Return the [x, y] coordinate for the center point of the cell that contains the specified text.  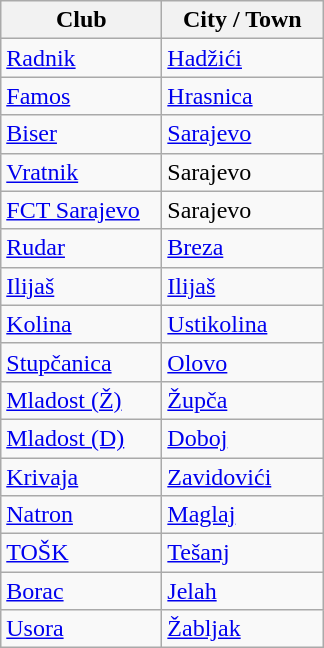
Radnik [82, 58]
Mladost (Ž) [82, 400]
Zavidovići [242, 477]
Usora [82, 629]
Jelah [242, 591]
Tešanj [242, 553]
Kolina [82, 324]
Breza [242, 248]
Vratnik [82, 172]
Mladost (D) [82, 438]
Borac [82, 591]
Žabljak [242, 629]
Župča [242, 400]
Natron [82, 515]
Famos [82, 96]
Hadžići [242, 58]
City / Town [242, 20]
Krivaja [82, 477]
Doboj [242, 438]
FCT Sarajevo [82, 210]
Hrasnica [242, 96]
Maglaj [242, 515]
TOŠK [82, 553]
Olovo [242, 362]
Stupčanica [82, 362]
Club [82, 20]
Rudar [82, 248]
Ustikolina [242, 324]
Biser [82, 134]
